Locate the cell with the specified text and output its (x, y) center coordinate. 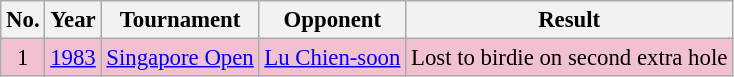
Tournament (180, 20)
Result (570, 20)
Lost to birdie on second extra hole (570, 58)
No. (23, 20)
Singapore Open (180, 58)
1 (23, 58)
Lu Chien-soon (332, 58)
1983 (73, 58)
Opponent (332, 20)
Year (73, 20)
